Extract the [x, y] coordinate from the center of the cell holding the provided text.  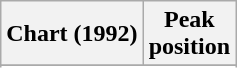
Chart (1992) [72, 34]
Peakposition [189, 34]
